Return the (x, y) coordinate for the center point of the cell that contains the specified text.  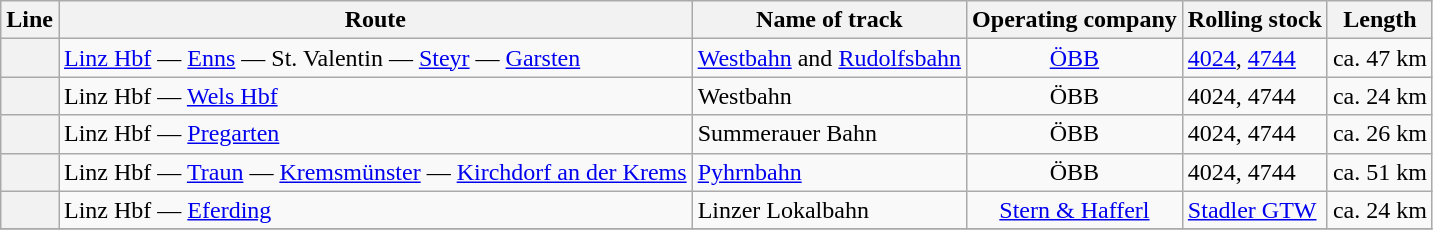
Linz Hbf — Enns — St. Valentin — Steyr — Garsten (375, 58)
Linz Hbf — Traun — Kremsmünster — Kirchdorf an der Krems (375, 172)
Rolling stock (1254, 20)
ca. 51 km (1380, 172)
Length (1380, 20)
Westbahn (829, 96)
Operating company (1075, 20)
Linz Hbf — Eferding (375, 210)
Stadler GTW (1254, 210)
ca. 47 km (1380, 58)
Line (30, 20)
Route (375, 20)
Linz Hbf — Wels Hbf (375, 96)
Summerauer Bahn (829, 134)
Name of track (829, 20)
Stern & Hafferl (1075, 210)
Pyhrnbahn (829, 172)
Linz Hbf — Pregarten (375, 134)
ca. 26 km (1380, 134)
Westbahn and Rudolfsbahn (829, 58)
Linzer Lokalbahn (829, 210)
